Return the [x, y] coordinate for the center point of the cell that contains the specified text.  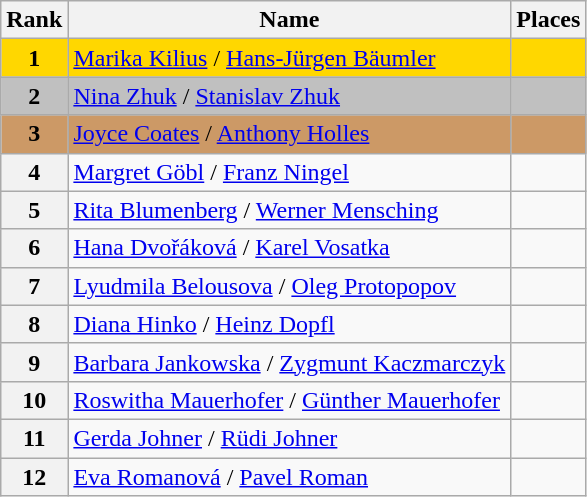
7 [34, 286]
8 [34, 324]
4 [34, 172]
10 [34, 400]
Roswitha Mauerhofer / Günther Mauerhofer [290, 400]
3 [34, 134]
Eva Romanová / Pavel Roman [290, 477]
Rank [34, 20]
Rita Blumenberg / Werner Mensching [290, 210]
Lyudmila Belousova / Oleg Protopopov [290, 286]
Gerda Johner / Rüdi Johner [290, 438]
6 [34, 248]
Hana Dvořáková / Karel Vosatka [290, 248]
Barbara Jankowska / Zygmunt Kaczmarczyk [290, 362]
5 [34, 210]
12 [34, 477]
Nina Zhuk / Stanislav Zhuk [290, 96]
Margret Göbl / Franz Ningel [290, 172]
Joyce Coates / Anthony Holles [290, 134]
Places [548, 20]
Marika Kilius / Hans-Jürgen Bäumler [290, 58]
Name [290, 20]
1 [34, 58]
9 [34, 362]
Diana Hinko / Heinz Dopfl [290, 324]
11 [34, 438]
2 [34, 96]
